Provide the (X, Y) coordinate of the cell's center where the given text is located.  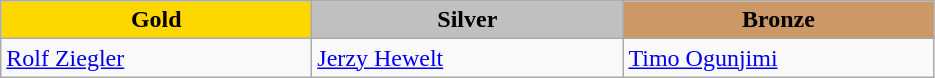
Rolf Ziegler (156, 58)
Timo Ogunjimi (778, 58)
Silver (468, 20)
Jerzy Hewelt (468, 58)
Bronze (778, 20)
Gold (156, 20)
